For the text-containing cell, return its midpoint in (x, y) coordinate format. 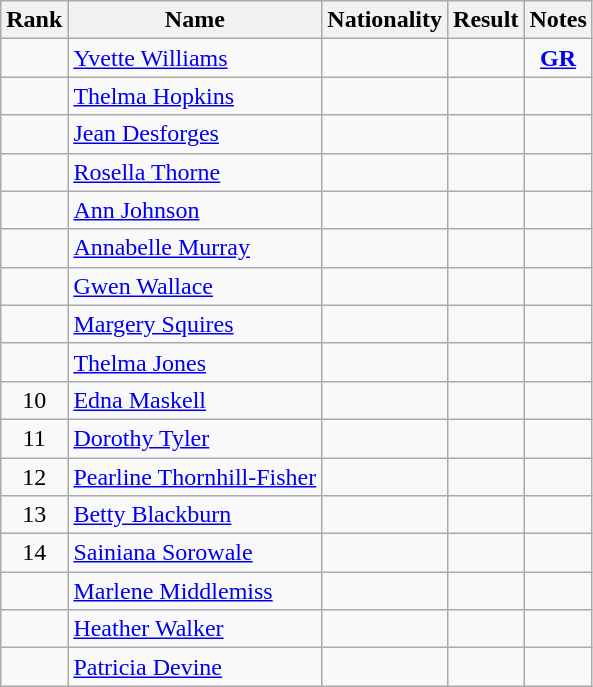
12 (34, 477)
Nationality (385, 20)
Heather Walker (195, 629)
Margery Squires (195, 324)
10 (34, 400)
Rank (34, 20)
Edna Maskell (195, 400)
Ann Johnson (195, 210)
Gwen Wallace (195, 286)
Thelma Hopkins (195, 96)
Sainiana Sorowale (195, 553)
Thelma Jones (195, 362)
GR (558, 58)
Betty Blackburn (195, 515)
13 (34, 515)
Patricia Devine (195, 667)
Result (486, 20)
Rosella Thorne (195, 172)
Notes (558, 20)
Marlene Middlemiss (195, 591)
Annabelle Murray (195, 248)
Jean Desforges (195, 134)
11 (34, 438)
Yvette Williams (195, 58)
14 (34, 553)
Pearline Thornhill-Fisher (195, 477)
Dorothy Tyler (195, 438)
Name (195, 20)
